Scan for the cell matching the given text and deliver its (x, y) coordinate at center. 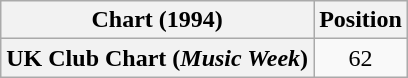
Position (361, 20)
UK Club Chart (Music Week) (158, 58)
62 (361, 58)
Chart (1994) (158, 20)
